Scan for the cell matching the given text and deliver its (x, y) coordinate at center. 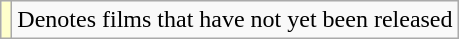
Denotes films that have not yet been released (235, 20)
